Locate the cell with the specified text and output its (x, y) center coordinate. 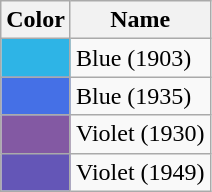
Violet (1930) (140, 134)
Blue (1935) (140, 96)
Violet (1949) (140, 172)
Name (140, 20)
Blue (1903) (140, 58)
Color (36, 20)
